Return the (X, Y) coordinate for the center point of the cell that contains the specified text.  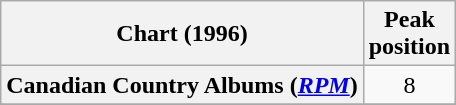
Chart (1996) (182, 34)
Canadian Country Albums (RPM) (182, 85)
Peakposition (409, 34)
8 (409, 85)
